Provide the (X, Y) coordinate of the cell's center where the given text is located.  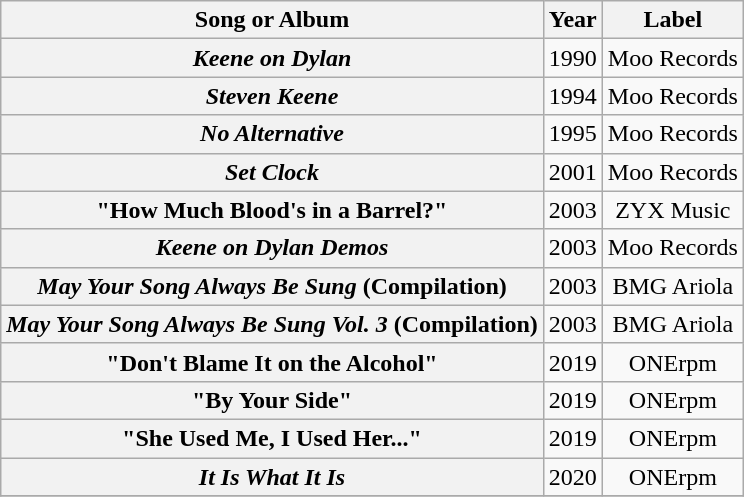
1994 (572, 96)
ZYX Music (672, 210)
Year (572, 20)
2020 (572, 477)
"By Your Side" (272, 400)
Label (672, 20)
Song or Album (272, 20)
Steven Keene (272, 96)
2001 (572, 172)
Keene on Dylan (272, 58)
No Alternative (272, 134)
1990 (572, 58)
"She Used Me, I Used Her..." (272, 438)
Set Clock (272, 172)
May Your Song Always Be Sung Vol. 3 (Compilation) (272, 324)
"How Much Blood's in a Barrel?" (272, 210)
It Is What It Is (272, 477)
1995 (572, 134)
May Your Song Always Be Sung (Compilation) (272, 286)
Keene on Dylan Demos (272, 248)
"Don't Blame It on the Alcohol" (272, 362)
